Determine the (X, Y) coordinate at the center of the cell enclosing the given text.  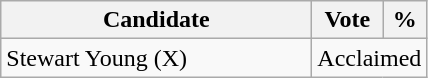
Acclaimed (370, 58)
Candidate (156, 20)
% (405, 20)
Vote (348, 20)
Stewart Young (X) (156, 58)
